For the text-containing cell, return its midpoint in [x, y] coordinate format. 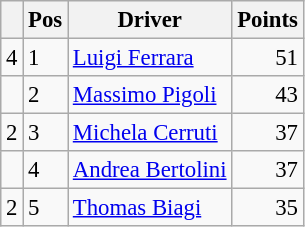
Pos [46, 20]
Points [268, 20]
Andrea Bertolini [150, 170]
Driver [150, 20]
Luigi Ferrara [150, 58]
51 [268, 58]
1 [46, 58]
5 [46, 208]
Massimo Pigoli [150, 95]
3 [46, 133]
Michela Cerruti [150, 133]
Thomas Biagi [150, 208]
35 [268, 208]
43 [268, 95]
